Determine the [x, y] coordinate at the center of the cell enclosing the given text.  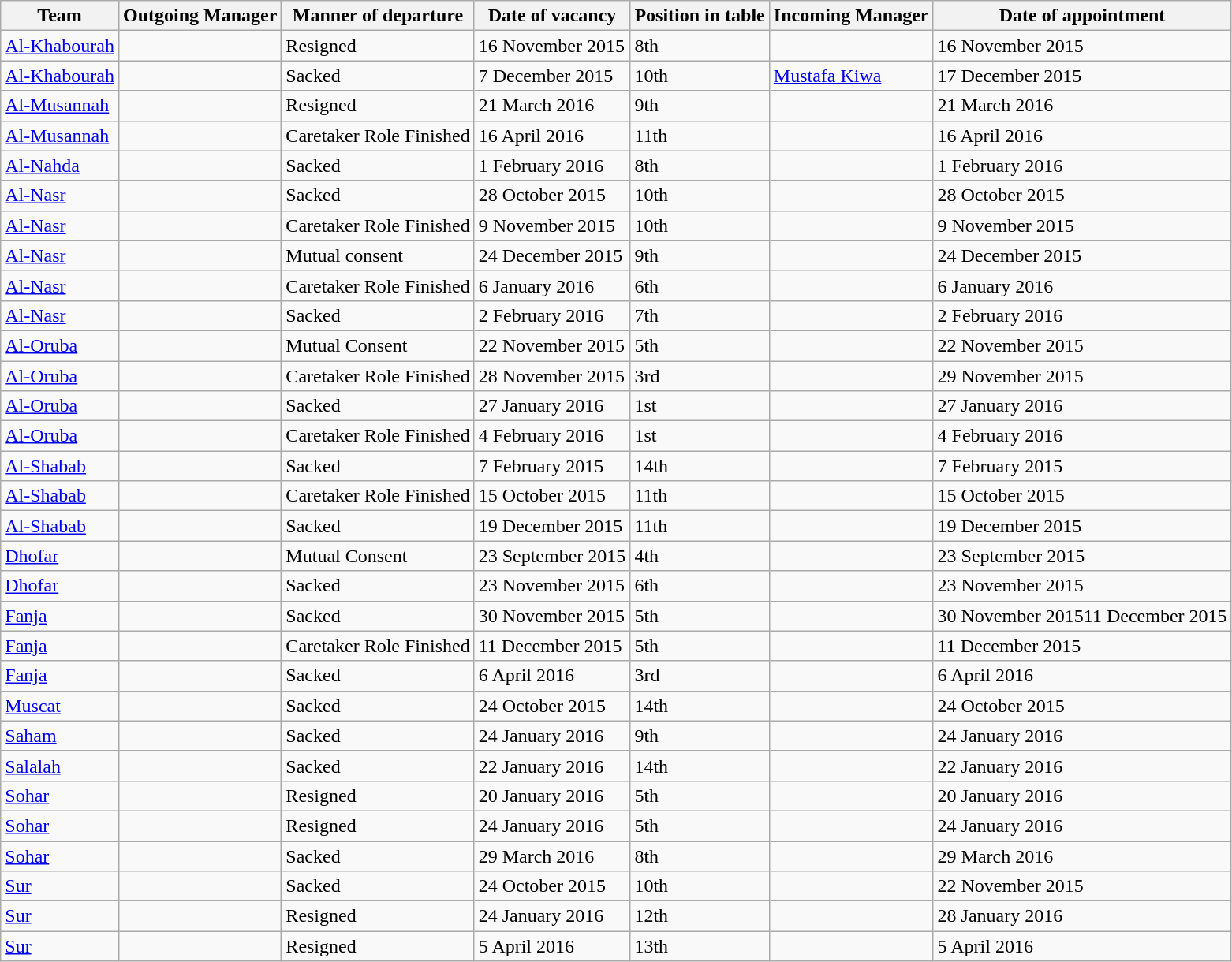
30 November 201511 December 2015 [1082, 616]
28 January 2016 [1082, 916]
Date of appointment [1082, 16]
30 November 2015 [552, 616]
Saham [60, 736]
Outgoing Manager [200, 16]
7th [700, 315]
Position in table [700, 16]
28 November 2015 [552, 376]
Salalah [60, 766]
Muscat [60, 706]
Mustafa Kiwa [851, 76]
Incoming Manager [851, 16]
Al-Nahda [60, 166]
29 November 2015 [1082, 376]
Date of vacancy [552, 16]
12th [700, 916]
Manner of departure [378, 16]
4th [700, 556]
17 December 2015 [1082, 76]
7 December 2015 [552, 76]
13th [700, 946]
Team [60, 16]
Mutual consent [378, 255]
